Provide the [X, Y] coordinate of the cell's center where the given text is located.  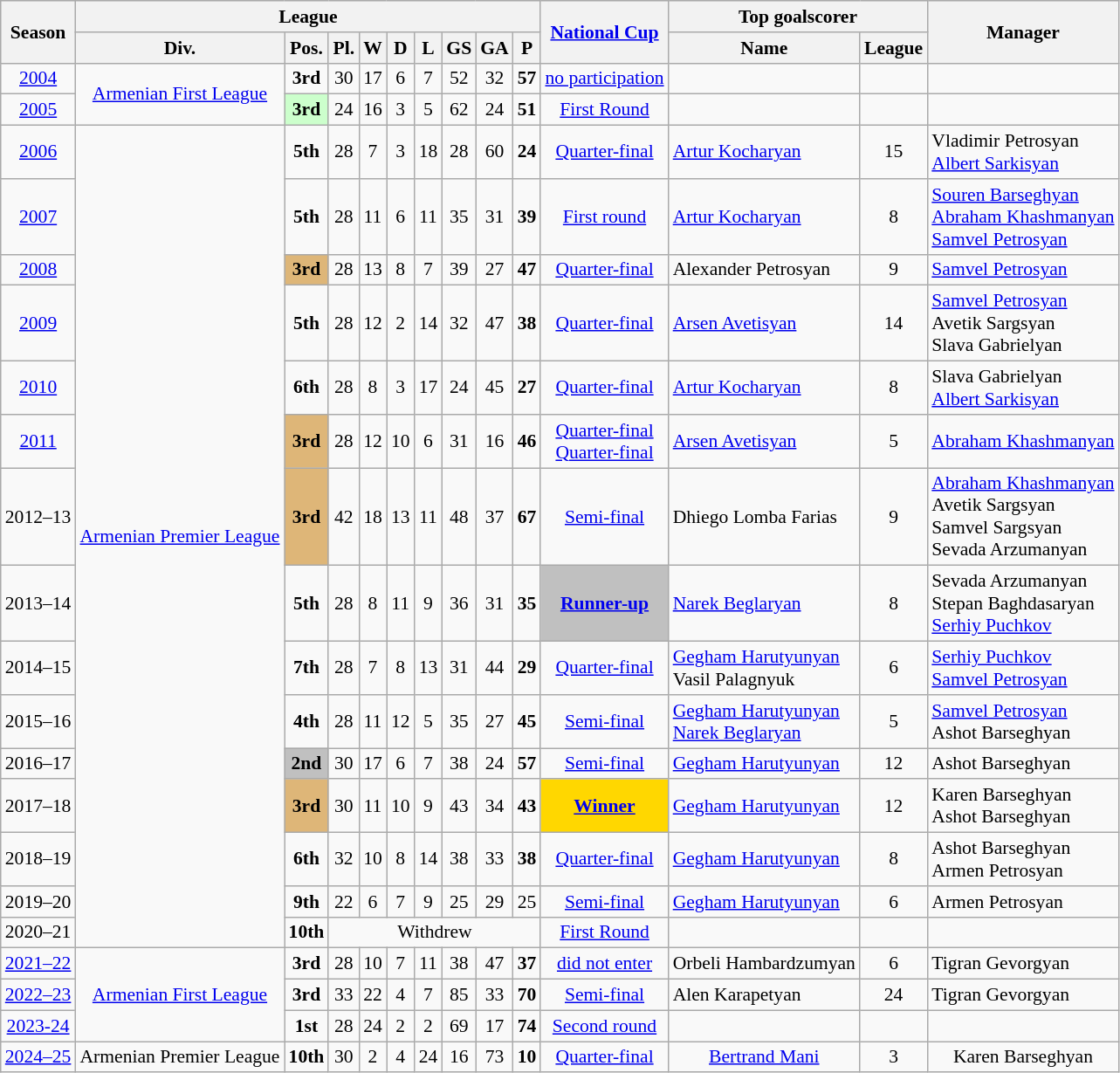
Manager [1023, 31]
Quarter-final Quarter-final [604, 442]
Abraham Khashmanyan Avetik Sargsyan Samvel Sargsyan Sevada Arzumanyan [1023, 517]
Alen Karapetyan [765, 995]
52 [459, 79]
Karen Barseghyan Ashot Barseghyan [1023, 807]
no participation [604, 79]
15 [894, 152]
69 [459, 1026]
2019–20 [38, 902]
2020–21 [38, 932]
2006 [38, 152]
Vladimir Petrosyan Albert Sarkisyan [1023, 152]
Alexander Petrosyan [765, 270]
Serhiy Puchkov Samvel Petrosyan [1023, 669]
W [373, 48]
Samvel Petrosyan [1023, 270]
2007 [38, 217]
2009 [38, 323]
74 [527, 1026]
2018–19 [38, 859]
62 [459, 110]
Narek Beglaryan [765, 604]
Gegham Harutyunyan Narek Beglaryan [765, 721]
P [527, 48]
Second round [604, 1026]
Slava Gabrielyan Albert Sarkisyan [1023, 388]
34 [494, 807]
Ashot Barseghyan [1023, 764]
2004 [38, 79]
2022–23 [38, 995]
36 [459, 604]
85 [459, 995]
9th [307, 902]
Bertrand Mani [765, 1057]
Name [765, 48]
2023-24 [38, 1026]
did not enter [604, 964]
Samvel Petrosyan Avetik Sargsyan Slava Gabrielyan [1023, 323]
2024–25 [38, 1057]
L [429, 48]
42 [344, 517]
46 [527, 442]
Winner [604, 807]
2021–22 [38, 964]
2013–14 [38, 604]
70 [527, 995]
2010 [38, 388]
7th [307, 669]
Gegham Harutyunyan Vasil Palagnyuk [765, 669]
2017–18 [38, 807]
GS [459, 48]
67 [527, 517]
2014–15 [38, 669]
Armen Petrosyan [1023, 902]
Souren Barseghyan Abraham Khashmanyan Samvel Petrosyan [1023, 217]
D [401, 48]
Ashot Barseghyan Armen Petrosyan [1023, 859]
2012–13 [38, 517]
Dhiego Lomba Farias [765, 517]
Withdrew [435, 932]
Season [38, 31]
2011 [38, 442]
48 [459, 517]
73 [494, 1057]
Sevada Arzumanyan Stepan Baghdasaryan Serhiy Puchkov [1023, 604]
Karen Barseghyan [1023, 1057]
2015–16 [38, 721]
Div. [180, 48]
Samvel Petrosyan Ashot Barseghyan [1023, 721]
60 [494, 152]
National Cup [604, 31]
First round [604, 217]
Runner-up [604, 604]
Abraham Khashmanyan [1023, 442]
Orbeli Hambardzumyan [765, 964]
2008 [38, 270]
Pl. [344, 48]
GA [494, 48]
Pos. [307, 48]
44 [494, 669]
1st [307, 1026]
2nd [307, 764]
51 [527, 110]
2005 [38, 110]
Top goalscorer [798, 17]
2016–17 [38, 764]
4th [307, 721]
